Identify which cell holds the provided text, then report its [x, y] central coordinate. 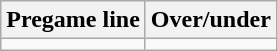
Over/under [210, 20]
Pregame line [74, 20]
